Pinpoint the cell where the given text exists, returning its [X, Y] midpoint coordinate. 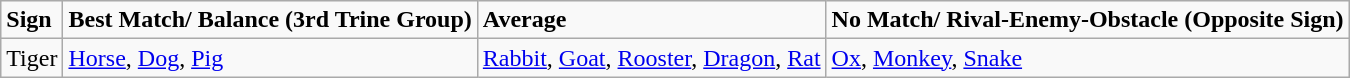
Sign [32, 20]
Best Match/ Balance (3rd Trine Group) [270, 20]
Tiger [32, 58]
Average [652, 20]
Horse, Dog, Pig [270, 58]
No Match/ Rival-Enemy-Obstacle (Opposite Sign) [1088, 20]
Ox, Monkey, Snake [1088, 58]
Rabbit, Goat, Rooster, Dragon, Rat [652, 58]
